Return (x, y) of the center of cell containing provided text 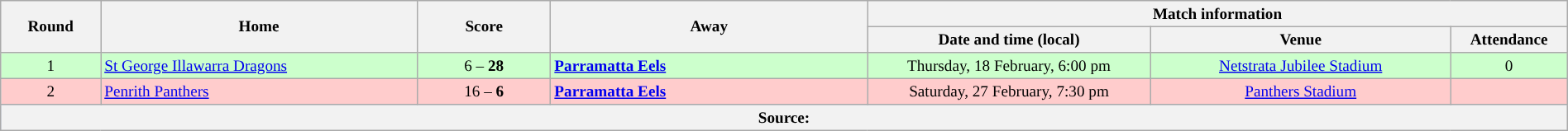
Score (485, 26)
Source: (784, 118)
0 (1508, 66)
16 – 6 (485, 91)
Panthers Stadium (1300, 91)
Attendance (1508, 40)
Date and time (local) (1009, 40)
Penrith Panthers (260, 91)
Away (710, 26)
2 (51, 91)
Saturday, 27 February, 7:30 pm (1009, 91)
Match information (1217, 14)
St George Illawarra Dragons (260, 66)
Venue (1300, 40)
Home (260, 26)
Round (51, 26)
Netstrata Jubilee Stadium (1300, 66)
6 – 28 (485, 66)
Thursday, 18 February, 6:00 pm (1009, 66)
1 (51, 66)
